Extract the (x, y) coordinate from the center of the cell holding the provided text.  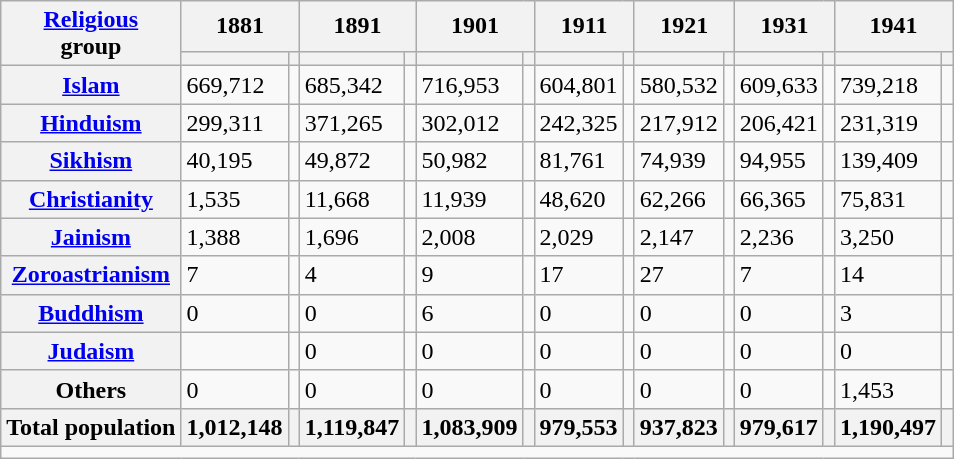
1921 (684, 26)
1,012,148 (234, 427)
206,421 (778, 123)
Total population (91, 427)
Others (91, 389)
Hinduism (91, 123)
580,532 (678, 85)
75,831 (888, 199)
139,409 (888, 161)
1941 (893, 26)
1,119,847 (352, 427)
1,190,497 (888, 427)
716,953 (470, 85)
94,955 (778, 161)
371,265 (352, 123)
2,236 (778, 237)
685,342 (352, 85)
609,633 (778, 85)
1881 (240, 26)
979,617 (778, 427)
1,453 (888, 389)
979,553 (578, 427)
299,311 (234, 123)
2,147 (678, 237)
2,029 (578, 237)
49,872 (352, 161)
Jainism (91, 237)
9 (470, 275)
4 (352, 275)
6 (470, 313)
669,712 (234, 85)
3 (888, 313)
3,250 (888, 237)
739,218 (888, 85)
74,939 (678, 161)
50,982 (470, 161)
1,388 (234, 237)
Sikhism (91, 161)
2,008 (470, 237)
Judaism (91, 351)
1931 (784, 26)
1,535 (234, 199)
40,195 (234, 161)
81,761 (578, 161)
Islam (91, 85)
242,325 (578, 123)
Buddhism (91, 313)
217,912 (678, 123)
937,823 (678, 427)
48,620 (578, 199)
604,801 (578, 85)
27 (678, 275)
1891 (358, 26)
17 (578, 275)
11,939 (470, 199)
14 (888, 275)
62,266 (678, 199)
Religiousgroup (91, 34)
66,365 (778, 199)
Christianity (91, 199)
1,083,909 (470, 427)
Zoroastrianism (91, 275)
1,696 (352, 237)
302,012 (470, 123)
231,319 (888, 123)
1911 (584, 26)
1901 (475, 26)
11,668 (352, 199)
